Identify which cell holds the provided text, then report its [x, y] central coordinate. 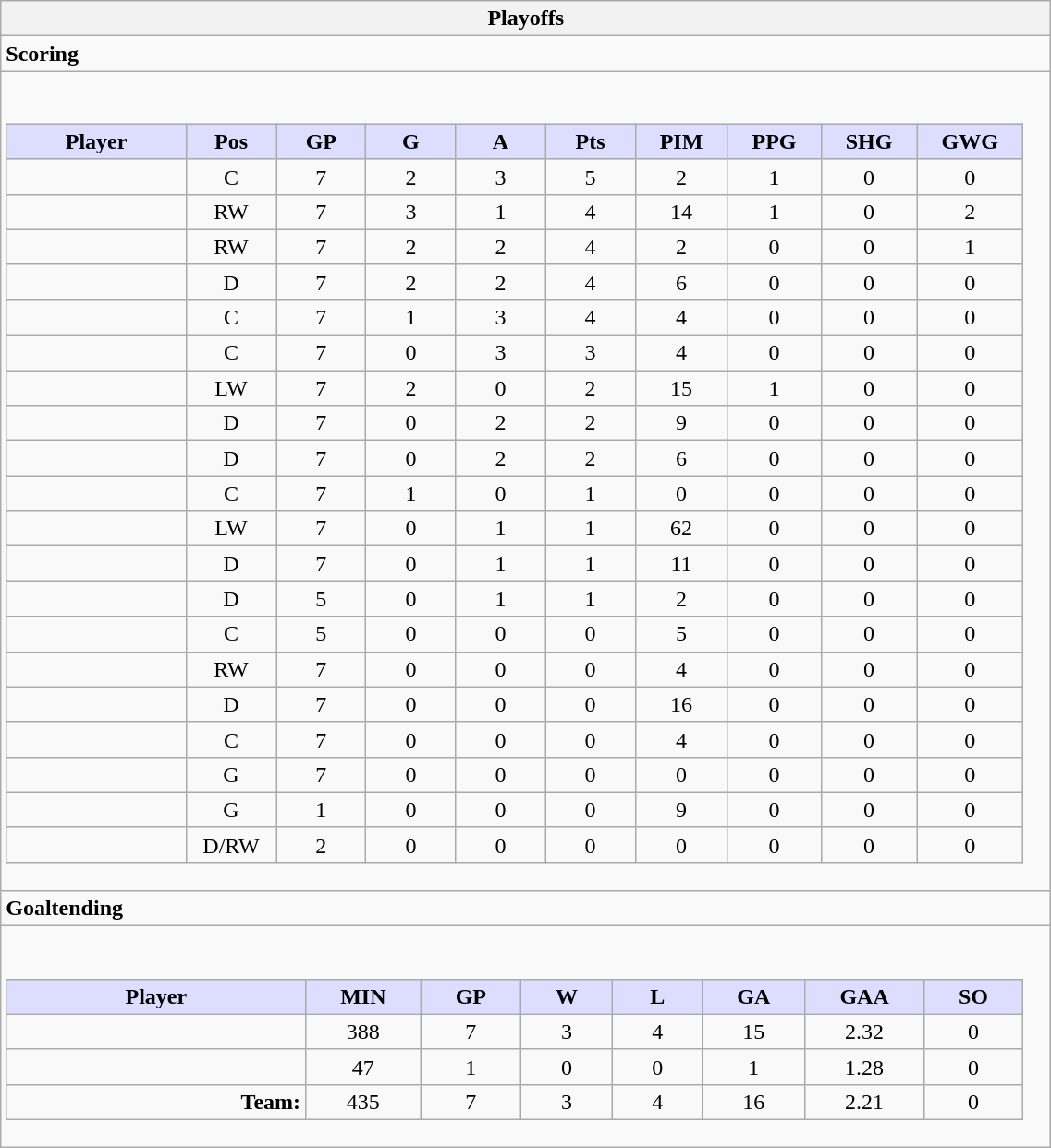
Goaltending [526, 909]
2.21 [864, 1102]
Pts [590, 141]
SO [972, 996]
D/RW [231, 845]
GAA [864, 996]
14 [681, 212]
A [501, 141]
2.32 [864, 1032]
47 [363, 1067]
Scoring [526, 54]
L [658, 996]
PPG [775, 141]
SHG [869, 141]
62 [681, 529]
PIM [681, 141]
Team: [156, 1102]
Pos [231, 141]
435 [363, 1102]
Player MIN GP W L GA GAA SO 388 7 3 4 15 2.32 0 47 1 0 0 1 1.28 0 Team: 435 7 3 4 16 2.21 0 [526, 1037]
W [568, 996]
11 [681, 564]
Playoffs [526, 18]
388 [363, 1032]
GA [754, 996]
GWG [971, 141]
MIN [363, 996]
1.28 [864, 1067]
